For the text-containing cell, return its midpoint in (x, y) coordinate format. 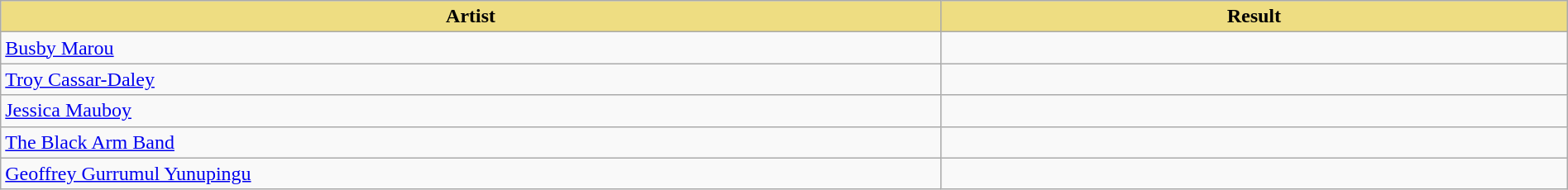
Busby Marou (471, 48)
Geoffrey Gurrumul Yunupingu (471, 173)
Jessica Mauboy (471, 111)
Result (1254, 17)
Troy Cassar-Daley (471, 79)
The Black Arm Band (471, 142)
Artist (471, 17)
